Return the (x, y) coordinate for the center point of the cell that contains the specified text.  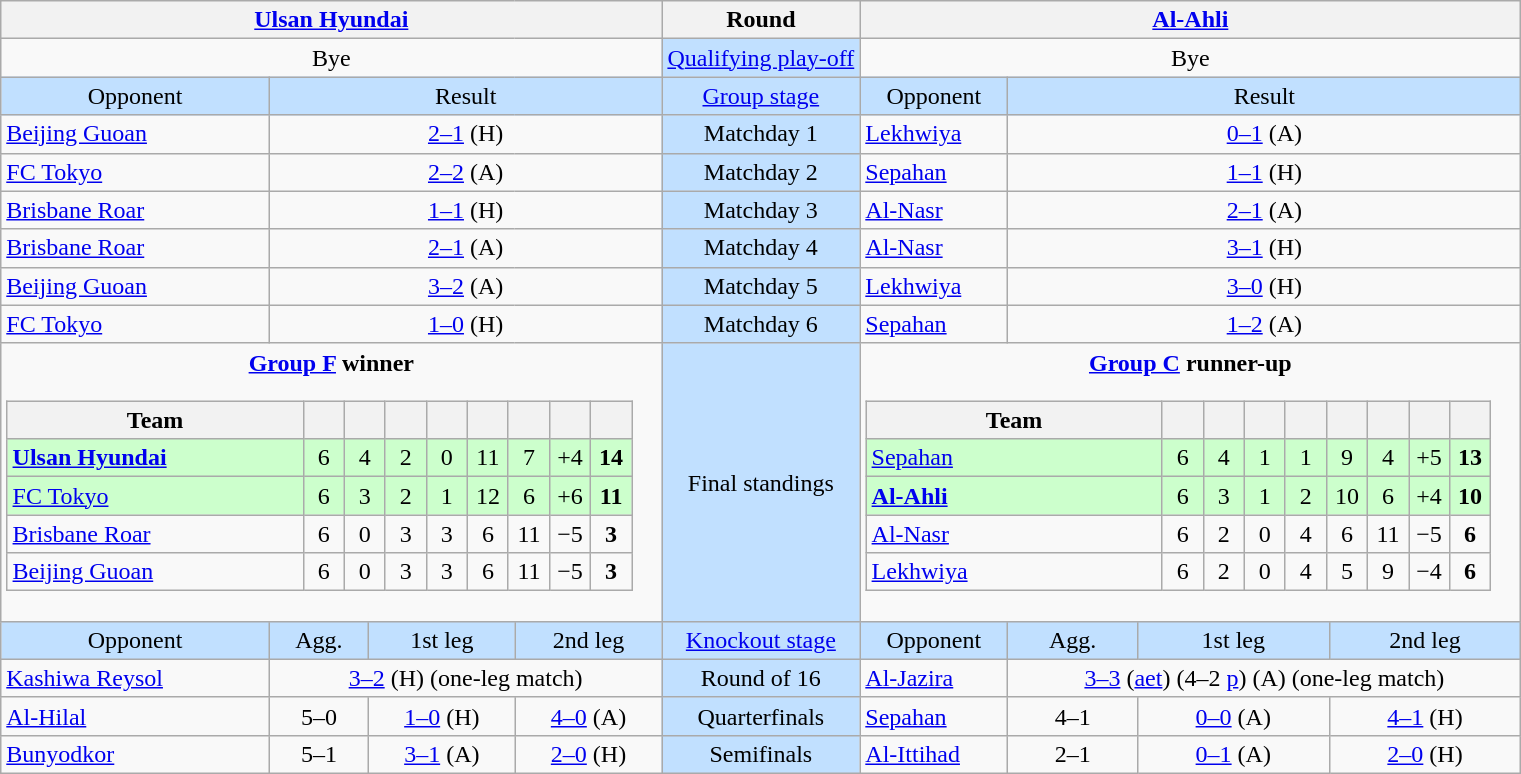
4–1 (1073, 716)
2–2 (A) (465, 172)
5–1 (318, 754)
3–0 (H) (1264, 286)
Bunyodkor (136, 754)
3–2 (A) (465, 286)
Matchday 2 (761, 172)
Semifinals (761, 754)
Al-Ittihad (934, 754)
Qualifying play-off (761, 58)
13 (1470, 458)
Group C runner-up Team Sepahan 6 4 1 1 9 4 +5 13 Al-Ahli 6 3 1 2 10 6 +4 10 Al-Nasr 6 2 0 4 6 11 −5 6 Lekhwiya 6 2 0 4 5 9 −4 6 (1190, 482)
+5 (1428, 458)
7 (528, 458)
Final standings (761, 482)
5–0 (318, 716)
Group stage (761, 96)
3–1 (H) (1264, 248)
4–1 (H) (1425, 716)
Matchday 1 (761, 134)
Matchday 6 (761, 324)
3–3 (aet) (4–2 p) (A) (one-leg match) (1264, 678)
3–1 (A) (442, 754)
5 (1346, 572)
Quarterfinals (761, 716)
Knockout stage (761, 640)
Al-Jazira (934, 678)
Group F winner Team Ulsan Hyundai 6 4 2 0 11 7 +4 14 FC Tokyo 6 3 2 1 12 6 +6 11 Brisbane Roar 6 0 3 3 6 11 −5 3 Beijing Guoan 6 0 3 3 6 11 −5 3 (332, 482)
3–2 (H) (one-leg match) (465, 678)
2–1 (H) (465, 134)
Round of 16 (761, 678)
12 (488, 496)
Kashiwa Reysol (136, 678)
14 (612, 458)
Matchday 5 (761, 286)
0–0 (A) (1233, 716)
+6 (570, 496)
Matchday 4 (761, 248)
−4 (1428, 572)
4–0 (A) (588, 716)
2–1 (1073, 754)
Round (761, 20)
Al-Hilal (136, 716)
Matchday 3 (761, 210)
1–2 (A) (1264, 324)
